For the text-containing cell, return its midpoint in (x, y) coordinate format. 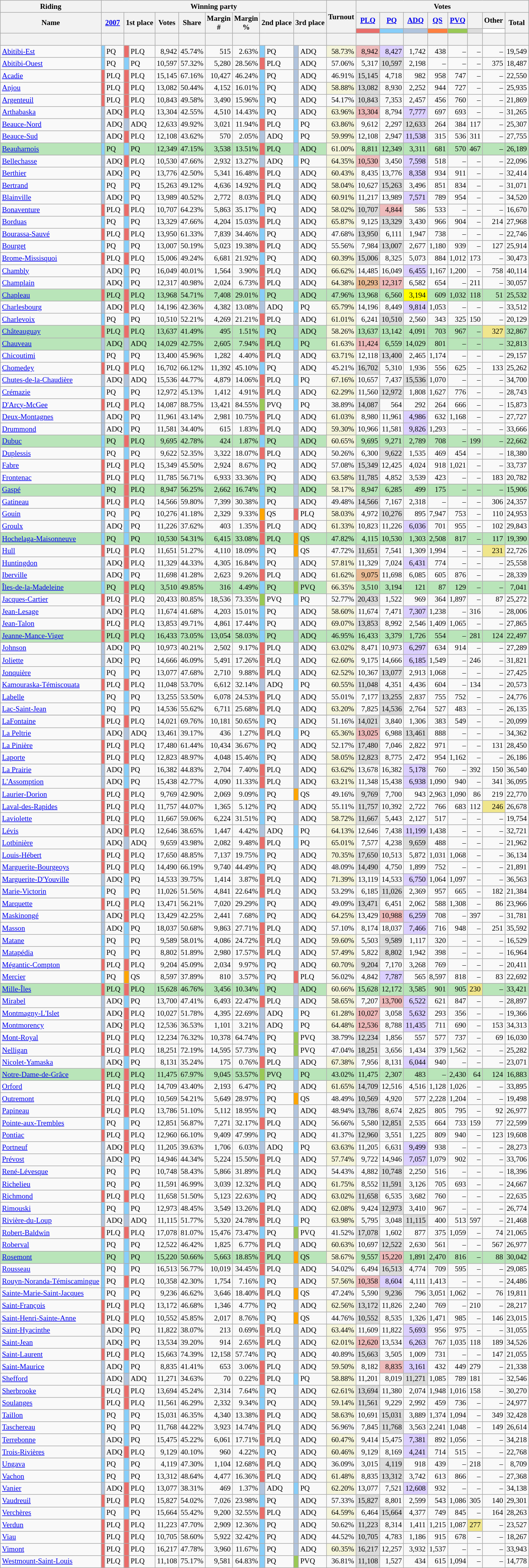
11,380 (392, 1391)
50.44% (192, 88)
3,585 (415, 989)
102 (494, 527)
4,477 (219, 1476)
2,623 (219, 575)
1.37% (246, 1489)
2,913 (415, 673)
3,021 (219, 125)
13.38% (246, 1416)
1,438 (437, 831)
Chomedey (51, 368)
1,365 (219, 807)
7,700 (392, 794)
Marguerite-D'Youville (51, 880)
41.41% (192, 1367)
14.43% (246, 112)
40.21% (192, 648)
50.62% (341, 1525)
43.40% (192, 1087)
1,053 (437, 307)
18,380 (517, 453)
905 (458, 989)
Blainville (51, 198)
516 (437, 1172)
Vaudreuil (51, 1501)
6,681 (219, 259)
1,012 (458, 259)
59.99% (341, 137)
62.61% (341, 1391)
9.48% (246, 843)
1,031 (437, 855)
11,348 (368, 782)
9,175 (368, 660)
16,030 (517, 1038)
46.24% (246, 76)
10,434 (219, 746)
22,768 (517, 1452)
22,599 (517, 1123)
7,046 (392, 746)
22,635 (517, 1196)
18,396 (517, 1172)
Rosemont (51, 1257)
1,104 (219, 1464)
Prévost (51, 1160)
61.44% (192, 746)
38.79% (341, 1038)
3,646 (219, 1294)
5,503 (368, 941)
9.33% (246, 514)
2,947 (392, 137)
18,267 (517, 1537)
1,562 (458, 1050)
50.68% (192, 928)
61.75% (341, 1184)
6,582 (415, 283)
11.94% (246, 125)
1,128 (437, 1087)
47.24% (341, 1294)
44.52% (341, 1537)
2,332 (219, 1403)
499 (415, 490)
34.46% (246, 234)
121 (415, 587)
292 (415, 405)
12,172 (392, 989)
48.94% (341, 1111)
36.67% (246, 746)
56.66% (341, 1123)
1,065 (458, 624)
966 (437, 222)
64.74% (246, 1038)
7,057 (415, 1160)
597 (475, 1220)
53.29% (341, 892)
518 (437, 161)
397 (475, 916)
1,434 (415, 1050)
Abitibi-Est (51, 52)
969 (415, 600)
4,377 (415, 1513)
3,656 (392, 1050)
2.63% (246, 52)
1,522 (392, 600)
24,667 (517, 1184)
62.56% (341, 1306)
11,435 (415, 1026)
49.16% (341, 794)
36.81% (341, 1561)
40.10% (192, 1452)
9.34% (246, 1403)
22,770 (517, 794)
5,663 (219, 1257)
La Prairie (51, 770)
5,280 (219, 64)
44.77% (192, 380)
56.71% (192, 478)
320 (437, 941)
30,270 (517, 1391)
902 (458, 1160)
123 (494, 1135)
27,968 (517, 222)
1,200 (458, 271)
20,782 (517, 478)
1,021 (458, 466)
47.70% (192, 1525)
683 (458, 807)
199 (475, 441)
25,272 (517, 600)
8,794 (392, 112)
9,409 (219, 1135)
10,392 (392, 807)
4,238 (392, 843)
279 (475, 1367)
23.98% (246, 1501)
4,516 (415, 1087)
7,207 (368, 1001)
32,546 (517, 1379)
7.40% (246, 770)
40,114 (517, 271)
595 (458, 1269)
49.24% (192, 259)
665 (458, 892)
56.87% (192, 1123)
10,181 (219, 721)
12.36% (246, 1525)
Matapédia (51, 953)
982 (415, 76)
8,169 (392, 1452)
48.09% (341, 868)
30,042 (517, 1257)
15.01% (246, 612)
27,755 (517, 137)
513 (458, 1220)
956 (437, 1330)
9,722 (368, 1160)
51.27% (192, 551)
59.50% (341, 1367)
23,966 (517, 904)
28,006 (517, 612)
8,930 (392, 88)
Shefford (51, 1379)
64.13% (341, 831)
211 (475, 283)
567 (494, 1245)
24,776 (517, 697)
8,449 (392, 307)
5,863 (219, 210)
54.43% (341, 1172)
62.29% (341, 393)
4.42% (246, 831)
45.50% (192, 466)
13.27% (246, 161)
164 (494, 1513)
Vachon (51, 1476)
Deux-Montagnes (51, 417)
159 (475, 1123)
6,241 (368, 319)
219 (494, 794)
231 (494, 551)
Total (517, 23)
6,938 (415, 782)
60.39% (341, 259)
Acadie (51, 76)
22.64% (246, 892)
63.96% (341, 112)
5,341 (219, 173)
48.97% (192, 758)
3,923 (219, 1428)
4,351 (392, 685)
Westmount-Saint-Louis (51, 1561)
Beauharnois (51, 149)
7.94% (246, 344)
20,129 (517, 319)
59.30% (341, 429)
Champlain (51, 283)
7.64% (246, 1391)
4,972 (368, 514)
1,087 (458, 1525)
343 (437, 319)
737 (458, 1038)
9,863 (219, 928)
3,430 (415, 222)
6,297 (415, 648)
46.62% (192, 1294)
251 (494, 928)
Richelieu (51, 1184)
51.77% (192, 1220)
173 (475, 259)
2,722 (415, 807)
58.73% (341, 52)
6,631 (392, 1148)
23,015 (517, 1318)
17.57% (246, 953)
10,697 (368, 1245)
Duplessis (51, 453)
48.85% (192, 855)
960 (219, 1452)
0.76% (246, 1062)
8,427 (392, 52)
4,882 (368, 1172)
61.48% (341, 1476)
70.35% (341, 855)
2,662 (219, 490)
51.16% (341, 721)
0.69% (246, 1330)
Berthier (51, 173)
810 (219, 977)
34.63% (192, 1379)
2,470 (437, 1257)
5,073 (415, 259)
49.09% (341, 904)
Charlevoix (51, 319)
52.17% (341, 746)
67.97% (192, 1075)
8,552 (368, 1184)
556 (437, 368)
325 (458, 319)
6,431 (415, 563)
3,551 (392, 1135)
4.22% (246, 1452)
5,580 (368, 1123)
61.63% (341, 344)
5,224 (219, 1160)
Outremont (51, 1099)
3,268 (415, 965)
45.13% (192, 393)
Labelle (51, 697)
57.56% (341, 1282)
26,186 (517, 758)
904 (458, 222)
22,096 (517, 161)
5,822 (368, 953)
1,032 (458, 295)
57.06% (341, 64)
3,840 (392, 721)
42.30% (192, 1282)
1,162 (458, 758)
19,390 (517, 539)
19,608 (517, 1135)
21,384 (517, 892)
766 (437, 807)
1,627 (437, 393)
158 (475, 1391)
16,670 (517, 210)
Fabre (51, 466)
1,215 (437, 1525)
80.85% (192, 600)
51.50% (192, 1196)
3,456 (219, 989)
876 (458, 575)
40.01% (192, 271)
2,981 (219, 417)
55.56% (341, 246)
32.14% (246, 685)
38.65% (192, 831)
46.29% (192, 1403)
4.40% (246, 356)
2,198 (415, 64)
60.43% (341, 173)
6,612 (219, 685)
398 (437, 953)
8,174 (368, 928)
213 (219, 1330)
3,058 (392, 1014)
31.51% (246, 819)
8.67% (246, 466)
5,872 (415, 855)
LaFontaine (51, 721)
34,362 (517, 734)
24.53% (246, 697)
2.05% (246, 137)
31,265 (517, 112)
9,826 (415, 429)
39.75% (192, 880)
2,822 (415, 746)
29.29% (246, 904)
64.83% (246, 1561)
8,471 (368, 648)
127 (494, 246)
1,048 (458, 1428)
41.52% (341, 1233)
564 (392, 405)
15.03% (246, 222)
26,678 (517, 807)
1,948 (437, 1391)
28,263 (517, 1513)
1,808 (415, 393)
9,271 (392, 441)
45.96% (192, 356)
690 (458, 1026)
21,055 (517, 1355)
1,062 (458, 1294)
1,447 (219, 831)
54.21% (192, 1099)
13.26% (246, 1209)
63.86% (341, 125)
5,320 (219, 1220)
2,963 (437, 794)
51.10% (192, 1111)
45.22% (192, 1440)
37.89% (192, 977)
1,308 (458, 904)
69.76% (192, 721)
384 (458, 125)
632 (437, 417)
Margin% (246, 23)
4,241 (415, 1452)
64.25% (341, 916)
149 (494, 1428)
7,956 (368, 1062)
29,085 (517, 1269)
46.68% (192, 1306)
4,844 (392, 210)
3,379 (392, 636)
25,532 (517, 295)
939 (458, 246)
4,841 (219, 892)
35.17% (246, 210)
35.24% (192, 1062)
454 (458, 453)
26,135 (517, 709)
7,466 (415, 928)
1,168 (458, 417)
2,772 (219, 198)
604 (437, 685)
436 (219, 734)
1,414 (219, 880)
Crémazie (51, 393)
9.26% (246, 575)
957 (437, 892)
22,726 (517, 551)
2,599 (415, 1501)
25,282 (517, 1050)
33,737 (517, 466)
9.17% (246, 648)
Anjou (51, 88)
32.42% (246, 1537)
181 (475, 1379)
189 (494, 1342)
9,414 (368, 1440)
32,721 (517, 831)
9,499 (415, 1148)
Chutes-de-la-Chaudière (51, 380)
7,777 (415, 112)
83 (494, 977)
Jeanne-Mance-Viger (51, 636)
56.77% (192, 1269)
9,200 (219, 1513)
20,099 (517, 721)
15,906 (517, 490)
44.07% (192, 807)
4,395 (219, 1014)
11.67% (246, 1550)
816 (458, 1257)
7.68% (246, 916)
Chapleau (51, 295)
Borduas (51, 222)
61.01% (341, 319)
1,471 (437, 1318)
69 (494, 1038)
24,953 (517, 514)
17.71% (246, 1440)
8,435 (368, 173)
64.23% (192, 210)
938 (437, 1148)
60.55% (341, 685)
8,182 (368, 1367)
1,309 (415, 551)
Bellechasse (51, 161)
Argenteuil (51, 100)
18.85% (246, 1257)
57.81% (341, 563)
10,627 (368, 186)
13.08% (246, 307)
1,936 (415, 368)
1,085 (437, 1379)
2,465 (415, 356)
1,180 (437, 246)
36.53% (192, 1026)
356 (458, 1014)
31,055 (517, 1330)
55.62% (192, 709)
Abitibi-Ouest (51, 64)
16,883 (517, 1075)
543 (437, 1501)
39.17% (192, 734)
81.07% (192, 1233)
88.75% (192, 405)
46.35% (192, 1416)
3,450 (392, 161)
Other (494, 20)
1,899 (415, 868)
60.63% (341, 1245)
18,487 (517, 64)
Chambly (51, 271)
21,338 (517, 1367)
Louis-Hébert (51, 855)
Beauce-Nord (51, 125)
6,061 (219, 1440)
716 (437, 928)
7,170 (392, 965)
14.74% (246, 1428)
5,649 (219, 1099)
4.77% (246, 1306)
64.38% (341, 283)
52.21% (192, 319)
58.63% (341, 1416)
34,138 (517, 1489)
49.58% (192, 100)
6.73% (246, 283)
1.83% (246, 429)
10,378 (219, 1038)
2,228 (437, 1099)
8,019 (392, 1379)
25,558 (517, 563)
634 (437, 648)
5,632 (415, 1014)
2,630 (415, 1245)
3,932 (415, 1550)
703 (437, 332)
2,314 (219, 1391)
40.98% (192, 283)
7,947 (437, 514)
66.10% (192, 1135)
517 (437, 819)
4.91% (246, 393)
2,024 (219, 283)
27,368 (517, 1476)
11,199 (415, 831)
Mégantic-Compton (51, 965)
681 (437, 149)
9,557 (368, 1257)
9,229 (392, 1403)
62.52% (341, 673)
63.20% (341, 709)
63.62% (341, 770)
14,485 (368, 271)
41.49% (192, 332)
884 (437, 259)
Terrebonne (51, 1440)
49.71% (192, 624)
21,468 (517, 1220)
Brome-Missisquoi (51, 259)
47.30% (192, 1464)
44.76% (341, 1318)
449 (458, 1367)
1,706 (219, 1148)
55.11% (341, 807)
45.21% (341, 368)
Trois-Rivières (51, 1452)
10,966 (368, 429)
58.04% (341, 186)
8,604 (392, 1282)
4,090 (219, 782)
45.24% (192, 1391)
4,340 (219, 1416)
13,678 (368, 770)
1,742 (415, 52)
6,044 (415, 1062)
19,754 (517, 819)
Bonaventure (51, 210)
Arthabaska (51, 112)
3,410 (415, 1209)
33,512 (517, 307)
747 (458, 76)
985 (458, 1318)
70 (219, 1379)
327 (494, 332)
9,125 (368, 222)
47.15% (192, 149)
7,825 (368, 709)
56.21% (192, 904)
61.03% (341, 417)
26,189 (517, 149)
5,795 (368, 1220)
845 (458, 1513)
58.65% (341, 1001)
749 (437, 1513)
958 (437, 76)
44.34% (192, 1160)
2.65% (246, 1342)
818 (458, 977)
1.27% (246, 734)
Rivière-du-Loup (51, 1220)
61.65% (341, 1087)
62.60% (341, 660)
432 (437, 1367)
Îles-de-la-Madeleine (51, 587)
12.32% (246, 1184)
19.75% (246, 855)
456 (437, 100)
Frontenac (51, 478)
21,962 (517, 843)
5,693 (415, 1330)
47.72% (341, 551)
8,992 (392, 624)
12,620 (368, 1342)
625 (458, 368)
42.36% (192, 307)
6,224 (219, 819)
888 (437, 734)
131 (494, 746)
Hull (51, 551)
34,313 (517, 1026)
11,538 (415, 137)
4,091 (415, 332)
1,726 (415, 636)
L'Assomption (51, 782)
42.78% (192, 441)
467 (475, 149)
738 (437, 234)
1,564 (219, 271)
73.35% (246, 600)
63.98% (341, 1220)
52.77% (341, 600)
60.70% (341, 965)
1,856 (392, 1038)
60.66% (341, 989)
11,201 (368, 1379)
Saint-Henri-Sainte-Anne (51, 1318)
22.47% (246, 1001)
1.51% (246, 332)
11,560 (368, 393)
13,025 (368, 734)
Laporte (51, 758)
613 (437, 1476)
25.68% (246, 709)
24,977 (517, 1403)
74.39% (192, 1355)
Notre-Dame-de-Grâce (51, 1075)
14.92% (246, 186)
805 (437, 1111)
2nd place (277, 23)
488 (437, 843)
364 (437, 600)
59.80% (192, 502)
934 (437, 173)
32.17% (246, 1123)
13.51% (246, 149)
34.40% (192, 429)
38.89% (341, 405)
27,865 (517, 624)
22,746 (517, 234)
Chauveau (51, 344)
1,238 (437, 612)
5,491 (219, 660)
43.98% (192, 843)
16.01% (246, 88)
Name (51, 23)
588 (437, 904)
34,218 (517, 1440)
33.36% (246, 478)
47.41% (192, 1001)
Laurier-Dorion (51, 794)
40.89% (341, 1355)
32.55% (246, 1513)
42.50% (192, 173)
1,097 (458, 880)
1,891 (415, 1257)
18.09% (246, 551)
Iberville (51, 575)
183 (494, 478)
731 (437, 1355)
895 (415, 514)
801 (437, 344)
7,787 (392, 977)
12,608 (415, 1489)
16.48% (246, 173)
55.42% (192, 1513)
6,560 (392, 295)
63.58% (341, 478)
La Pinière (51, 746)
48.64% (192, 1476)
42.75% (192, 344)
Sherbrooke (51, 1391)
Sainte-Marie-Saint-Jacques (51, 1294)
774 (437, 563)
2,241 (437, 1428)
214 (494, 222)
17.44% (246, 624)
6.77% (246, 1245)
2,508 (437, 539)
9,075 (368, 575)
41.18% (192, 514)
33.08% (246, 539)
218 (475, 1464)
Chicoutimi (51, 356)
851 (437, 186)
795 (458, 1111)
3.90% (246, 271)
6,493 (219, 1001)
22,497 (517, 636)
6.47% (246, 1087)
57.08% (341, 466)
15.46% (246, 758)
42.77% (192, 782)
4,204 (219, 222)
3.06% (246, 1367)
4,086 (219, 941)
1,535 (415, 453)
1,204 (458, 1099)
57.49% (341, 953)
30,057 (517, 283)
15.96% (246, 100)
Lotbinière (51, 843)
12,158 (219, 1355)
438 (437, 52)
59.06% (192, 819)
847 (458, 1001)
1,079 (437, 1160)
Jacques-Cartier (51, 600)
1,409 (437, 624)
2007 (113, 23)
Drummond (51, 429)
45.85% (192, 1318)
714 (437, 1452)
2,924 (219, 466)
Ungava (51, 1464)
47.99% (246, 1135)
33,943 (517, 1550)
3,039 (219, 1184)
281 (475, 636)
24,486 (517, 1282)
711 (437, 1026)
403 (219, 527)
76 (494, 1294)
42.90% (192, 794)
5,178 (415, 770)
46.95% (341, 636)
4,774 (415, 1269)
19,366 (517, 1014)
Pontiac (51, 1135)
Bourassa-Sauvé (51, 234)
4,510 (219, 112)
57.32% (192, 64)
28,273 (517, 1148)
6,300 (368, 453)
60.47% (341, 1440)
Saint-Maurice (51, 1367)
664 (437, 1123)
Marguerite-Bourgeoys (51, 868)
2,062 (415, 904)
Jean-Lesage (51, 612)
Turnout (341, 17)
71.39% (341, 880)
3.87% (246, 880)
7,984 (368, 246)
1,346 (219, 1306)
459 (437, 1403)
9,581 (219, 1561)
9,814 (415, 307)
Montmagny-L'Islet (51, 1014)
11.33% (246, 782)
1,897 (458, 600)
1,306 (415, 721)
28,897 (517, 1001)
31.89% (246, 1172)
Jean-Talon (51, 624)
60.35% (341, 1550)
6,259 (415, 916)
7,024 (392, 563)
D'Arcy-McGee (51, 405)
153 (494, 1026)
609 (437, 295)
495 (219, 332)
6.03% (246, 1148)
2,250 (415, 1172)
8,775 (392, 758)
3,496 (415, 186)
15.50% (246, 1160)
7,471 (392, 612)
1,549 (437, 660)
21,065 (517, 1233)
4,048 (219, 758)
767 (437, 1342)
892 (437, 1440)
866 (458, 1476)
2,430 (458, 1075)
533 (437, 210)
16.84% (246, 563)
46.42% (192, 1245)
4,382 (219, 307)
3,549 (219, 1209)
1,303 (415, 539)
60.65% (341, 441)
2,441 (219, 916)
7,137 (219, 855)
Masson (51, 928)
72.19% (192, 1050)
Share (192, 23)
65.36% (341, 734)
Bertrand (51, 186)
Joliette (51, 660)
1,942 (415, 953)
53.50% (192, 697)
25,307 (517, 125)
29.01% (246, 295)
16.74% (246, 490)
3,682 (415, 1196)
27.71% (246, 928)
3.21% (246, 1026)
58.17% (341, 490)
4,115 (368, 539)
8,788 (392, 1026)
796 (415, 1294)
4,986 (415, 417)
565 (415, 977)
7,845 (368, 1428)
René-Lévesque (51, 1172)
43.02% (341, 1075)
733 (458, 1123)
Gaspé (51, 490)
3,742 (415, 1476)
Montmorency (51, 1026)
75.17% (192, 1561)
Pointe-aux-Trembles (51, 1123)
1,117 (415, 941)
51.89% (192, 953)
549 (458, 721)
Kamouraska-Témiscouata (51, 685)
66.12% (192, 368)
6,451 (392, 904)
Huntingdon (51, 563)
311 (475, 137)
911 (458, 173)
6,285 (392, 490)
1,754 (219, 1282)
34,700 (517, 380)
753 (458, 514)
51 (494, 295)
975 (458, 1330)
13,142 (392, 332)
40.52% (192, 198)
8.03% (246, 198)
57.10% (341, 928)
6,494 (368, 1269)
57.73% (246, 1050)
4,305 (219, 563)
7,041 (517, 587)
277 (475, 1525)
57.33% (341, 1501)
47.78% (192, 1550)
23,527 (517, 1525)
Vimont (51, 1550)
18.95% (246, 1111)
34,520 (517, 198)
11,217 (368, 198)
1,101 (219, 1026)
39.63% (192, 1148)
Lévis (51, 831)
Soulanges (51, 1403)
230 (475, 989)
66.19% (192, 868)
1,374 (437, 1416)
439 (437, 1464)
697 (437, 112)
26,774 (517, 1209)
1,167 (437, 271)
1,086 (458, 1501)
59.60% (341, 941)
7,571 (415, 198)
73.05% (192, 636)
306 (494, 502)
10.34% (246, 989)
2,082 (219, 843)
2,980 (219, 953)
3,048 (392, 1220)
Jonquière (51, 673)
37.62% (192, 527)
955 (458, 527)
6,559 (392, 344)
36,540 (517, 770)
Rimouski (51, 1209)
6,522 (415, 1001)
64.48% (341, 1026)
666 (458, 405)
2,932 (219, 161)
46.09% (192, 660)
Mercier (51, 977)
1.87% (246, 441)
1,527 (392, 1561)
758 (494, 271)
4,852 (392, 478)
1,026 (458, 1087)
Richmond (51, 1196)
400 (437, 1220)
36,563 (517, 880)
434 (415, 1561)
63.21% (341, 782)
26,614 (517, 1428)
Verchères (51, 1513)
Gatineau (51, 502)
65.79% (341, 307)
11,392 (219, 368)
8.76% (246, 1318)
31,781 (517, 916)
Nicolet-Yamaska (51, 1062)
3,960 (219, 1550)
7,353 (392, 100)
4,152 (219, 88)
4,203 (219, 612)
10,988 (392, 916)
22,550 (517, 76)
Groulx (51, 527)
6,111 (392, 234)
66.35% (341, 587)
1,009 (415, 1355)
6,988 (392, 734)
901 (437, 989)
7,399 (219, 502)
4,861 (219, 624)
8,325 (392, 259)
5,317 (368, 64)
11,826 (392, 1306)
4,718 (392, 76)
28.56% (246, 64)
7,167 (392, 502)
20,411 (517, 965)
29,843 (517, 527)
210 (475, 1306)
2,329 (219, 514)
Roberval (51, 1245)
7,521 (392, 1489)
45.10% (246, 368)
7,026 (219, 1501)
Riding (51, 7)
19.38% (246, 246)
2,789 (415, 441)
54.71% (192, 295)
58.26% (341, 332)
15,476 (219, 1233)
3,505 (392, 1355)
50.66% (192, 1257)
Papineau (51, 1111)
56.96% (341, 1428)
Rouyn-Noranda-Témiscamingue (51, 1282)
44.49% (246, 868)
34.45% (246, 1269)
Saint-Laurent (51, 1355)
Orford (51, 1087)
51.56% (192, 892)
8,811 (368, 149)
61.00% (341, 149)
46.76% (192, 989)
4,436 (415, 685)
9,612 (368, 125)
31,821 (517, 660)
36,134 (517, 855)
58.05% (341, 758)
Lac-Saint-Jean (51, 709)
2,457 (415, 100)
10,513 (392, 855)
2,909 (219, 1525)
0.22% (246, 1379)
10.75% (246, 417)
3,051 (437, 1294)
58.72% (341, 819)
3,490 (219, 100)
944 (437, 88)
74 (494, 1233)
22.69% (246, 1014)
63.63% (341, 1148)
341 (494, 782)
16.36% (246, 1476)
59.14% (341, 1403)
65.87% (341, 222)
73.47% (246, 1233)
7.16% (246, 1282)
17.26% (246, 660)
129 (458, 587)
5,112 (219, 1111)
28,450 (517, 746)
3,311 (415, 149)
44.33% (192, 563)
27,289 (517, 648)
8,801 (392, 1501)
6,263 (415, 1342)
6,455 (415, 271)
3,563 (415, 1428)
58.01% (192, 941)
Rousseau (51, 1269)
7,839 (219, 234)
62.08% (341, 1209)
22,662 (517, 441)
64 (475, 1075)
10,019 (219, 1269)
58.67% (341, 1257)
9.09% (246, 794)
63.44% (341, 1330)
53.57% (246, 1075)
8,674 (392, 1111)
755 (437, 697)
9.88% (246, 673)
2,764 (415, 709)
77 (494, 1123)
10,293 (368, 283)
Taschereau (51, 1428)
1,412 (219, 393)
948 (458, 928)
140 (494, 1501)
65.01% (341, 843)
5,922 (219, 1537)
Taillon (51, 1416)
1st place (139, 23)
76.32% (192, 1038)
11,609 (368, 1330)
621 (437, 1001)
6,085 (415, 575)
Bourget (51, 246)
Beauce-Sud (51, 137)
4.49% (246, 587)
21.21% (246, 319)
28.97% (246, 1099)
424 (219, 441)
1,326 (415, 1318)
52.35% (192, 453)
383 (437, 721)
47.82% (341, 539)
2,502 (219, 648)
536 (458, 137)
12,118 (368, 356)
Marquette (51, 904)
11,424 (368, 344)
182 (494, 892)
701 (437, 527)
39.20% (192, 1342)
Margin# (219, 23)
1,825 (219, 1245)
2,369 (415, 892)
1,056 (458, 1440)
5,590 (368, 1294)
49.92% (192, 125)
3,322 (219, 453)
69.07% (341, 624)
2,472 (415, 758)
736 (458, 1403)
50.26% (341, 453)
67.38% (341, 1062)
19,811 (517, 1294)
561 (437, 1245)
7,381 (415, 1440)
112 (475, 807)
41.68% (192, 612)
8,358 (415, 173)
4,110 (219, 551)
50.19% (192, 246)
776 (458, 393)
63.71% (341, 356)
35,592 (517, 928)
56.25% (192, 490)
2,677 (415, 246)
877 (415, 1233)
22,692 (517, 977)
21,869 (517, 100)
2,127 (415, 819)
2,605 (219, 344)
Hochelaga-Maisonneuve (51, 539)
727 (458, 88)
3rd place (310, 23)
1,059 (458, 1233)
60.91% (341, 198)
66.62% (341, 271)
21,891 (517, 868)
42.55% (192, 112)
Gouin (51, 514)
18,536 (219, 600)
9,045 (219, 1075)
43.62% (192, 137)
41.28% (192, 575)
13,421 (219, 405)
2,992 (415, 1403)
18.07% (246, 453)
28,743 (517, 393)
92 (494, 1111)
971 (437, 746)
47.96% (341, 295)
55.01% (341, 697)
554 (437, 636)
15,873 (517, 405)
6,036 (415, 527)
305 (475, 1501)
10,691 (368, 1416)
Mont-Royal (51, 1038)
47.04% (341, 1050)
2,535 (415, 1123)
6,078 (219, 697)
Laviolette (51, 819)
5,866 (219, 1172)
2,252 (415, 88)
Maskinongé (51, 916)
58.43% (192, 1172)
4,750 (392, 868)
653 (219, 1367)
1,282 (219, 356)
527 (437, 709)
7,408 (219, 295)
5,123 (219, 1196)
7,271 (219, 1123)
6,415 (219, 539)
32,813 (517, 344)
586 (415, 210)
29,157 (517, 356)
48.49% (341, 1099)
6,711 (219, 709)
654 (437, 283)
Matane (51, 941)
1,070 (437, 380)
5.12% (246, 807)
423 (437, 478)
3,889 (415, 1416)
20,573 (517, 685)
18.40% (246, 1294)
4,111 (415, 1282)
31,071 (517, 186)
25,914 (517, 246)
3,015 (368, 1464)
45.74% (192, 52)
46.99% (192, 1184)
392 (475, 770)
678 (458, 1537)
27,727 (517, 417)
2,704 (219, 770)
4,783 (392, 1537)
33,706 (517, 1160)
943 (415, 794)
379 (437, 1050)
Dubuc (51, 441)
3.57% (246, 977)
7,020 (219, 904)
3,538 (219, 149)
1,413 (437, 1282)
4,024 (415, 466)
4,636 (219, 186)
32,428 (517, 1416)
La Peltrie (51, 734)
834 (458, 186)
Marie-Victorin (51, 892)
25,935 (517, 88)
4,842 (368, 977)
7,598 (415, 161)
12,516 (392, 1087)
293 (437, 1014)
21.92% (246, 259)
7,437 (392, 380)
1,537 (437, 1550)
147 (494, 1355)
46.91% (341, 76)
62.20% (341, 1489)
Vanier (51, 1489)
9.97% (246, 965)
Johnson (51, 648)
10,367 (368, 673)
44.83% (192, 770)
23,071 (517, 1062)
7,541 (392, 551)
2,034 (219, 965)
54.31% (192, 539)
88 (494, 1257)
24.72% (246, 941)
1,186 (415, 1537)
Charlesbourg (51, 307)
2,240 (415, 1306)
12,425 (392, 466)
Nelligan (51, 1050)
Robert-Baldwin (51, 1233)
133 (494, 368)
1,293 (437, 429)
30,473 (517, 259)
48.45% (192, 1209)
6,750 (415, 880)
1,225 (415, 1135)
58.02% (341, 210)
3,126 (415, 1184)
6,933 (219, 478)
809 (437, 1135)
13,119 (368, 880)
2,546 (415, 624)
28,339 (517, 575)
Verdun (51, 1525)
14.06% (246, 380)
8,980 (368, 417)
54.17% (341, 100)
3,539 (415, 478)
9,424 (368, 1209)
19,498 (517, 1099)
16,529 (517, 941)
14,778 (517, 1561)
64.35% (341, 161)
4,879 (219, 380)
5,443 (392, 819)
36,095 (517, 782)
33,666 (517, 429)
Mirabel (51, 1001)
14,595 (219, 1050)
8,314 (392, 1525)
817 (458, 539)
1,016 (458, 1391)
7,177 (368, 697)
61.28% (341, 1014)
53.70% (192, 685)
43.14% (192, 417)
3,161 (415, 1367)
2,307 (392, 1075)
61.62% (341, 575)
12,257 (392, 1550)
24,357 (517, 502)
6,535 (392, 1196)
705 (437, 1184)
1.35% (246, 527)
49.48% (341, 502)
49.12% (192, 186)
Saint-François (51, 1306)
2,837 (415, 697)
Châteauguay (51, 332)
Saint-Hyacinthe (51, 1330)
5,023 (219, 246)
38.07% (192, 1330)
Portneuf (51, 1148)
2,017 (219, 1318)
134 (475, 685)
16,964 (517, 953)
29,301 (517, 1501)
10,823 (368, 527)
12.68% (246, 1464)
45.09% (192, 965)
34,526 (517, 1342)
7,307 (415, 612)
Laval-des-Rapides (51, 807)
56.02% (341, 977)
1,602 (392, 1233)
51.78% (192, 1014)
915 (437, 1537)
Saint-Jean (51, 1342)
2,560 (415, 319)
30.38% (246, 502)
42.25% (192, 916)
10,427 (219, 76)
25,262 (517, 368)
146 (494, 1318)
1,947 (415, 234)
Winning party (214, 7)
1,994 (437, 551)
7,577 (368, 843)
8,709 (517, 1464)
2,318 (415, 502)
64.59% (341, 1513)
62.01% (341, 1342)
7,438 (392, 831)
44.22% (192, 1428)
2,825 (415, 1111)
2,069 (219, 794)
315 (437, 137)
36.09% (341, 1464)
49.85% (192, 587)
33,421 (517, 989)
4,269 (219, 319)
10,657 (368, 380)
557 (415, 1038)
605 (437, 575)
8,535 (392, 1318)
41.37% (341, 1135)
2,297 (392, 125)
2,074 (415, 1391)
1,174 (437, 356)
33,895 (517, 1087)
32,414 (517, 173)
Viau (51, 1537)
13,054 (219, 636)
27,425 (517, 673)
19,549 (517, 52)
1,035 (458, 1342)
932 (437, 1489)
4,920 (392, 1099)
9,740 (219, 868)
5,310 (392, 368)
2,710 (219, 673)
110 (494, 514)
709 (437, 1269)
349 (494, 1416)
2,193 (219, 1087)
38.31% (192, 1489)
50.65% (246, 721)
60.46% (341, 1452)
28,217 (517, 1306)
6,464 (368, 1513)
Mille-Îles (51, 989)
24.78% (246, 1220)
22.63% (246, 1196)
84.55% (246, 405)
1,411 (415, 1525)
1,064 (437, 880)
32,867 (517, 332)
